Provide the (x, y) coordinate of the cell's center where the given text is located.  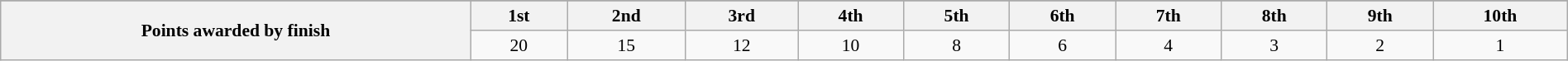
Points awarded by finish (236, 30)
10th (1500, 16)
2nd (627, 16)
10 (851, 45)
4 (1169, 45)
1 (1500, 45)
5th (957, 16)
20 (519, 45)
8th (1274, 16)
3rd (742, 16)
4th (851, 16)
12 (742, 45)
15 (627, 45)
6th (1063, 16)
1st (519, 16)
8 (957, 45)
3 (1274, 45)
7th (1169, 16)
6 (1063, 45)
9th (1380, 16)
2 (1380, 45)
